From the cell containing the given text, extract its center point as (X, Y) coordinate. 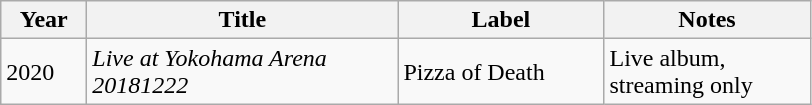
2020 (44, 72)
Notes (707, 20)
Live album, streaming only (707, 72)
Title (242, 20)
Live at Yokohama Arena 20181222 (242, 72)
Pizza of Death (501, 72)
Year (44, 20)
Label (501, 20)
